Extract the (X, Y) coordinate from the center of the cell holding the provided text.  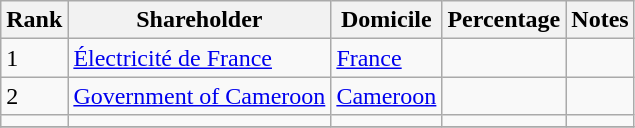
Électricité de France (200, 58)
Government of Cameroon (200, 96)
1 (34, 58)
Domicile (386, 20)
2 (34, 96)
France (386, 58)
Shareholder (200, 20)
Percentage (504, 20)
Rank (34, 20)
Cameroon (386, 96)
Notes (600, 20)
